Determine the (x, y) coordinate at the center of the cell enclosing the given text.  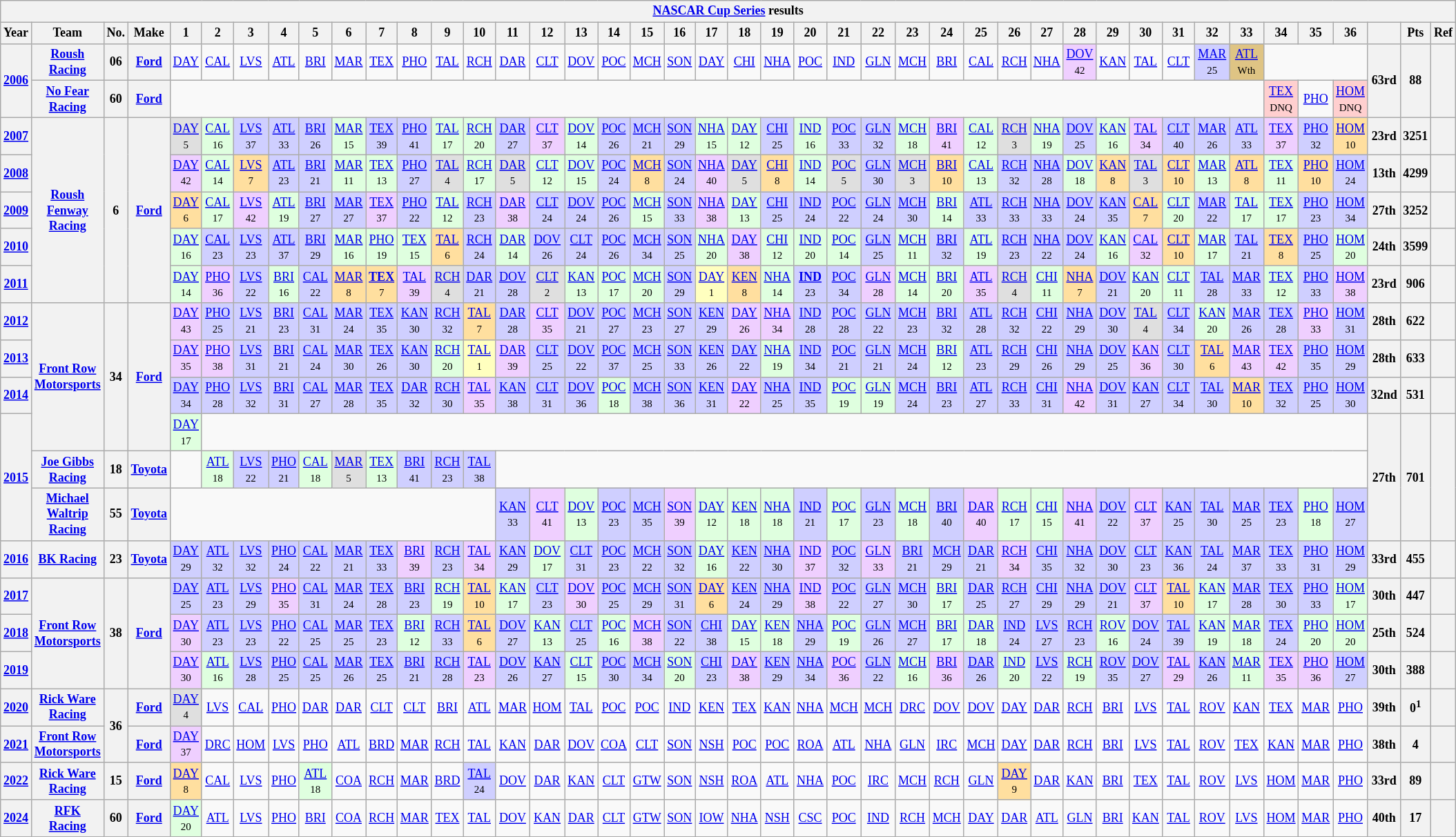
38th (1384, 745)
DAR14 (513, 247)
DAR39 (513, 358)
TAL21 (1247, 247)
GLN19 (878, 395)
MCH35 (647, 514)
MAR17 (1212, 247)
2020 (17, 707)
HOMDNQ (1350, 99)
CAL7 (1146, 210)
20 (810, 33)
2021 (17, 745)
POC16 (614, 633)
MCH15 (647, 210)
2017 (17, 596)
DOV28 (513, 284)
30 (1146, 33)
MAR5 (349, 469)
GLN21 (878, 358)
Michael Waltrip Racing (68, 514)
HOM10 (1350, 136)
TAL29 (1178, 670)
GLN23 (878, 514)
NHA15 (712, 136)
Roush Fenway Racing (68, 210)
455 (1415, 559)
MAR43 (1247, 358)
DAY37 (186, 745)
MAR13 (1212, 173)
TEX39 (382, 136)
TEX24 (1281, 633)
MAR30 (349, 358)
SON39 (679, 514)
MCH3 (913, 173)
NHA32 (1080, 559)
2013 (17, 358)
TAL12 (447, 210)
NHA22 (1047, 247)
NASCAR Cup Series results (728, 11)
POC30 (614, 670)
BRI14 (947, 210)
CAL17 (217, 210)
2019 (17, 670)
KEN24 (744, 596)
DAY9 (1015, 781)
IOW (712, 818)
CAL12 (981, 136)
11 (513, 33)
ROV16 (1113, 633)
TAL7 (479, 322)
2 (217, 33)
622 (1415, 322)
88 (1415, 80)
KEN8 (744, 284)
BK Racing (68, 559)
MAR8 (349, 284)
7 (382, 33)
KEN22 (744, 559)
2015 (17, 477)
BRI16 (284, 284)
DAR40 (981, 514)
TEX7 (382, 284)
POC24 (614, 173)
CLT12 (547, 173)
MCH20 (647, 284)
CLT41 (547, 514)
2024 (17, 818)
BRI26 (315, 136)
RCH3 (1015, 136)
DAY25 (186, 596)
POC18 (614, 395)
IND28 (810, 322)
NHA40 (712, 173)
MAR37 (1247, 559)
DAR25 (981, 596)
2022 (17, 781)
CAL16 (217, 136)
DAY15 (744, 633)
24 (947, 33)
MCH8 (647, 173)
HOM31 (1350, 322)
MAR10 (1247, 395)
PHO28 (217, 395)
MAR22 (1212, 210)
Roush Racing (68, 62)
ATL37 (284, 247)
CHI11 (1047, 284)
BRI40 (947, 514)
SON27 (679, 322)
POC27 (614, 322)
RCH34 (1015, 559)
ATL35 (981, 284)
1 (186, 33)
26 (1015, 33)
PHO20 (1316, 633)
IND21 (810, 514)
DOV18 (1080, 173)
39th (1384, 707)
PHO38 (217, 358)
LVS29 (251, 596)
MAR16 (349, 247)
HOM34 (1350, 210)
DOV17 (547, 559)
DAR5 (513, 173)
CHI12 (777, 247)
TAL3 (1146, 173)
2014 (17, 395)
DAY42 (186, 173)
3599 (1415, 247)
DAY20 (186, 818)
PHO19 (382, 247)
ATLWth (1247, 62)
2016 (17, 559)
CHI15 (1047, 514)
3252 (1415, 210)
NHA33 (1047, 210)
NHA42 (1080, 395)
13th (1384, 173)
HOM24 (1350, 173)
IND16 (810, 136)
MAR27 (349, 210)
KAN8 (1113, 173)
MAR21 (349, 559)
19 (777, 33)
BRI31 (284, 395)
29 (1113, 33)
MCH14 (913, 284)
2009 (17, 210)
MAR33 (1247, 284)
KAN35 (1113, 210)
DOV31 (1113, 395)
KAN38 (513, 395)
ATL8 (1247, 173)
01 (1415, 707)
DAY17 (186, 433)
55 (116, 514)
NHA7 (1080, 284)
PHO18 (1316, 514)
NHA41 (1080, 514)
DAY26 (744, 322)
DAY14 (186, 284)
CLT30 (1178, 358)
CLT2 (547, 284)
SON36 (679, 395)
MCH22 (647, 559)
CAL14 (217, 173)
2011 (17, 284)
DOV15 (581, 173)
HOM17 (1350, 596)
TEX15 (414, 247)
CLT20 (1178, 210)
Year (17, 33)
KAN29 (513, 559)
33 (1247, 33)
POC37 (614, 358)
3251 (1415, 136)
24th (1384, 247)
DOV36 (581, 395)
2008 (17, 173)
LVS7 (251, 173)
06 (116, 62)
447 (1415, 596)
DAY13 (744, 210)
DOV42 (1080, 62)
DAR27 (513, 136)
DAR26 (981, 670)
MAR15 (349, 136)
SON24 (679, 173)
TEX11 (1281, 173)
NHA38 (712, 210)
GLN32 (878, 136)
LVS37 (251, 136)
KEN26 (712, 358)
Joe Gibbs Racing (68, 469)
ROV35 (1113, 670)
CHI38 (712, 633)
TEX32 (1281, 395)
TEX8 (1281, 247)
CLT35 (547, 322)
CHI22 (1047, 322)
LVS27 (1047, 633)
POC21 (844, 358)
SON32 (679, 559)
NHA14 (777, 284)
CHI29 (1047, 596)
701 (1415, 477)
10 (479, 33)
DAY8 (186, 781)
4299 (1415, 173)
KAN19 (1212, 633)
NHA25 (777, 395)
KAN33 (513, 514)
CHI23 (712, 670)
32nd (1384, 395)
25th (1384, 633)
21 (844, 33)
25 (981, 33)
CLT11 (1178, 284)
BRI10 (947, 173)
Pts (1415, 33)
Ref (1444, 33)
POC33 (844, 136)
NHA18 (777, 514)
BRI29 (315, 247)
LVS31 (251, 358)
MCH27 (913, 633)
TEXDNQ (1281, 99)
38 (116, 633)
DAR38 (513, 210)
32 (1212, 33)
SON20 (679, 670)
CHI8 (777, 173)
POC28 (844, 322)
KAN26 (1212, 670)
Team (68, 33)
ATL28 (981, 322)
28 (1080, 33)
RCH28 (447, 670)
PHO27 (414, 173)
DAY29 (186, 559)
IND35 (810, 395)
POC25 (614, 596)
KEN (712, 707)
27 (1047, 33)
35 (1316, 33)
GLN30 (878, 173)
TEX17 (1281, 210)
TEX26 (382, 358)
POC32 (844, 559)
TAL1 (479, 358)
DAR32 (414, 395)
DAY4 (186, 707)
TEX25 (382, 670)
GLN33 (878, 559)
SON25 (679, 247)
531 (1415, 395)
524 (1415, 633)
GLN26 (878, 633)
DAY43 (186, 322)
ATL16 (217, 670)
CAL13 (981, 173)
CHI31 (1047, 395)
BRI36 (947, 670)
DAY35 (186, 358)
PHO32 (1316, 136)
GLN27 (878, 596)
CLT40 (1178, 136)
PHO10 (1316, 173)
MCH16 (913, 670)
CSC (810, 818)
NHA28 (1047, 173)
CAL23 (217, 247)
MCH11 (913, 247)
89 (1415, 781)
PHO24 (284, 559)
PHO41 (414, 136)
DAR28 (513, 322)
TAL38 (479, 469)
HOM38 (1350, 284)
CLT15 (581, 670)
TEX30 (1281, 596)
12 (547, 33)
RCH24 (479, 247)
IND38 (810, 596)
BRI20 (947, 284)
BRI27 (315, 210)
IND14 (810, 173)
PHO31 (1316, 559)
CHI26 (1047, 358)
POC14 (844, 247)
TAL23 (479, 670)
13 (581, 33)
14 (614, 33)
KEN31 (712, 395)
LVS42 (251, 210)
DOV14 (581, 136)
KAN25 (1178, 514)
IND23 (810, 284)
9 (447, 33)
2012 (17, 322)
POC36 (844, 670)
22 (878, 33)
GLN28 (878, 284)
ATL27 (981, 395)
CAL24 (315, 358)
No. (116, 33)
40th (1384, 818)
RFK Racing (68, 818)
MCH25 (647, 358)
8 (414, 33)
TAL35 (479, 395)
MAR18 (1247, 633)
5 (315, 33)
RCH30 (447, 395)
No Fear Racing (68, 99)
GLN25 (878, 247)
IND34 (810, 358)
2010 (17, 247)
RCH29 (1015, 358)
NHA20 (712, 247)
DAR18 (981, 633)
2007 (17, 136)
IND37 (810, 559)
GLN24 (878, 210)
TAL28 (1212, 284)
16 (679, 33)
CHI (744, 62)
2018 (17, 633)
388 (1415, 670)
DAY34 (186, 395)
633 (1415, 358)
CAL32 (1146, 247)
PHO23 (1316, 210)
NHA30 (777, 559)
TEX42 (1281, 358)
DOV13 (581, 514)
LVS28 (251, 670)
63rd (1384, 80)
BRI39 (414, 559)
CAL18 (315, 469)
DAY1 (712, 284)
POC34 (844, 284)
3 (251, 33)
HOM30 (1350, 395)
CHI35 (1047, 559)
MCH21 (647, 136)
SON31 (679, 596)
31 (1178, 33)
Make (149, 33)
PHO21 (284, 469)
906 (1415, 284)
SON22 (679, 633)
TEX12 (1281, 284)
POC5 (844, 173)
CAL27 (315, 395)
LVS21 (251, 322)
2006 (17, 80)
ATL32 (217, 559)
RCH27 (1015, 596)
